Locate the cell with the specified text and output its (x, y) center coordinate. 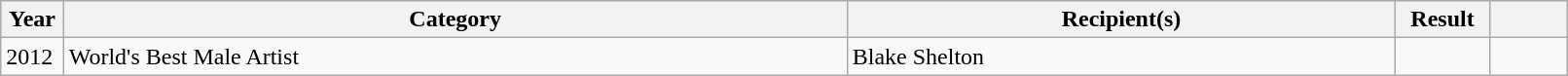
World's Best Male Artist (456, 57)
Category (456, 19)
Recipient(s) (1121, 19)
Result (1442, 19)
2012 (32, 57)
Year (32, 19)
Blake Shelton (1121, 57)
